Detect which cell encompasses the target text, then output its (x, y) center coordinate. 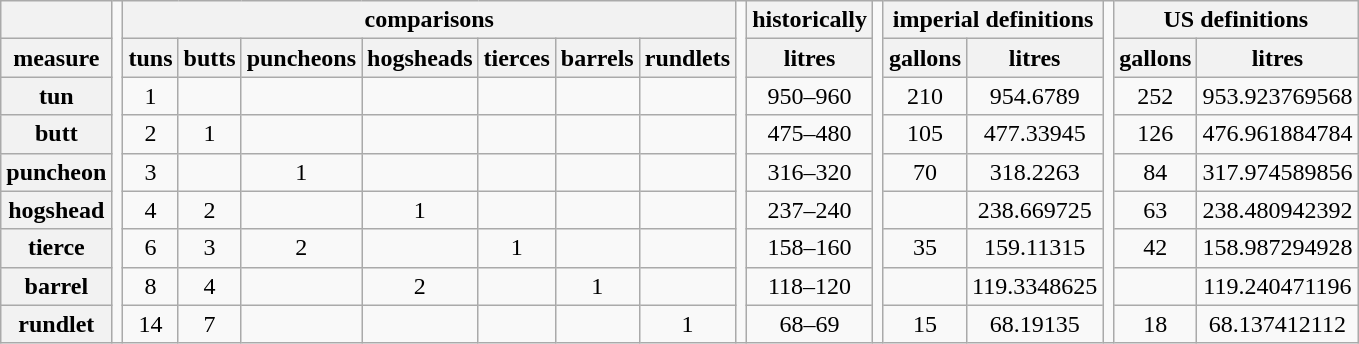
68.137412112 (1278, 324)
126 (1156, 134)
42 (1156, 248)
6 (150, 248)
252 (1156, 96)
953.923769568 (1278, 96)
tuns (150, 58)
316–320 (810, 172)
84 (1156, 172)
15 (924, 324)
tun (56, 96)
119.240471196 (1278, 286)
954.6789 (1035, 96)
237–240 (810, 210)
butts (210, 58)
hogsheads (420, 58)
68.19135 (1035, 324)
barrels (597, 58)
tierce (56, 248)
159.11315 (1035, 248)
measure (56, 58)
476.961884784 (1278, 134)
US definitions (1236, 20)
puncheons (301, 58)
317.974589856 (1278, 172)
475–480 (810, 134)
63 (1156, 210)
119.3348625 (1035, 286)
tierces (516, 58)
158.987294928 (1278, 248)
butt (56, 134)
hogshead (56, 210)
238.669725 (1035, 210)
rundlets (687, 58)
477.33945 (1035, 134)
210 (924, 96)
35 (924, 248)
7 (210, 324)
comparisons (430, 20)
18 (1156, 324)
14 (150, 324)
950–960 (810, 96)
105 (924, 134)
70 (924, 172)
rundlet (56, 324)
barrel (56, 286)
68–69 (810, 324)
historically (810, 20)
118–120 (810, 286)
318.2263 (1035, 172)
puncheon (56, 172)
imperial definitions (992, 20)
238.480942392 (1278, 210)
8 (150, 286)
158–160 (810, 248)
